Pinpoint the cell where the given text exists, returning its (X, Y) midpoint coordinate. 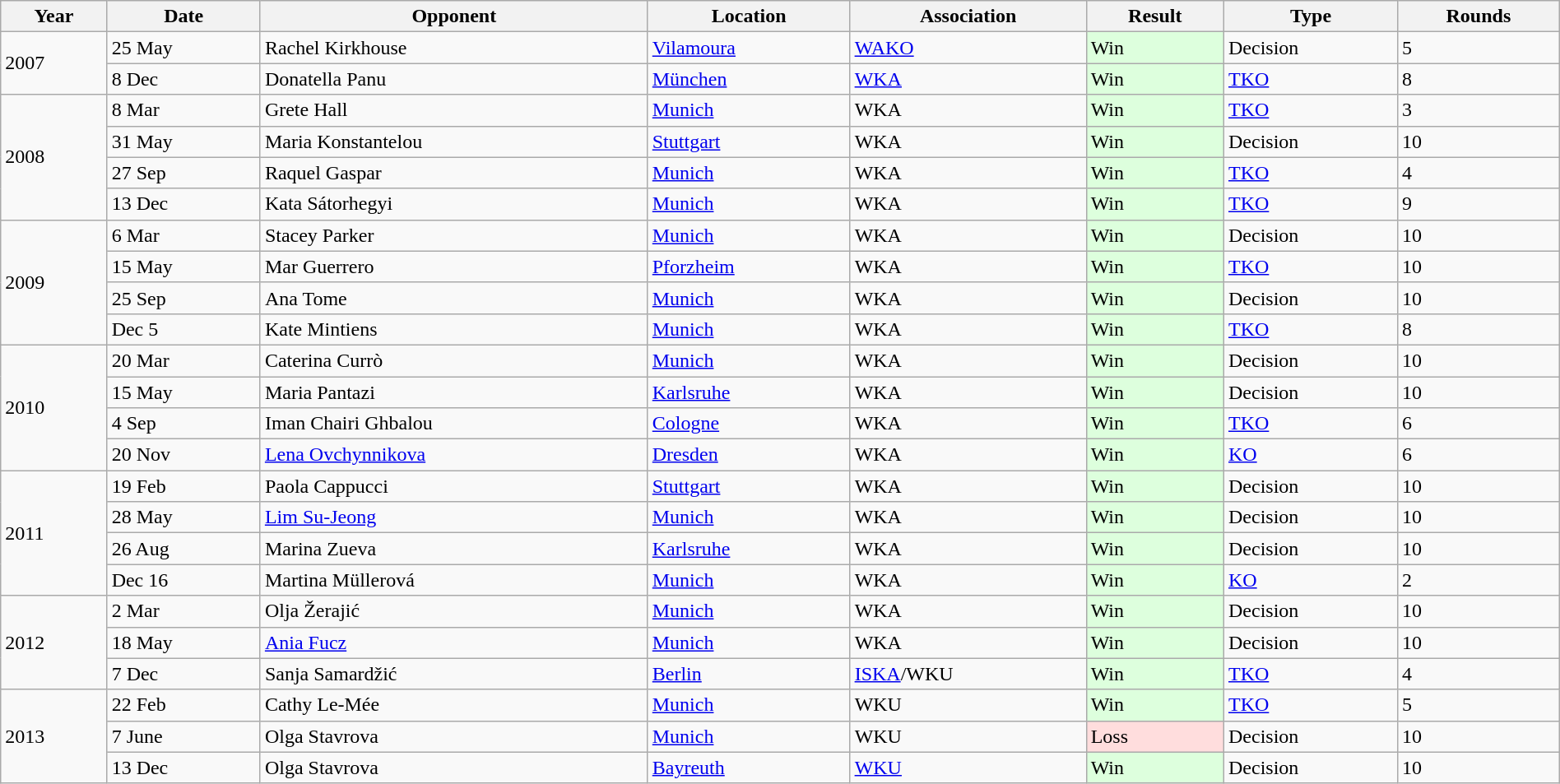
Dresden (749, 455)
27 Sep (183, 173)
Maria Pantazi (454, 392)
22 Feb (183, 705)
Grete Hall (454, 110)
2007 (54, 63)
Dec 16 (183, 580)
Sanja Samardžić (454, 674)
2 Mar (183, 611)
Kata Sátorhegyi (454, 204)
28 May (183, 517)
6 Mar (183, 235)
Lena Ovchynnikova (454, 455)
Caterina Currò (454, 360)
Paola Cappucci (454, 486)
Lim Su-Jeong (454, 517)
2012 (54, 643)
Berlin (749, 674)
Pforzheim (749, 267)
Bayreuth (749, 768)
Donatella Panu (454, 79)
31 May (183, 141)
Martina Müllerová (454, 580)
4 Sep (183, 424)
München (749, 79)
Vilamoura (749, 48)
Kate Mintiens (454, 329)
Olja Žerajić (454, 611)
Cologne (749, 424)
25 May (183, 48)
Opponent (454, 16)
Result (1155, 16)
2008 (54, 157)
Loss (1155, 736)
18 May (183, 643)
9 (1479, 204)
Iman Chairi Ghbalou (454, 424)
2009 (54, 282)
Date (183, 16)
Type (1310, 16)
Rachel Kirkhouse (454, 48)
8 Dec (183, 79)
Raquel Gaspar (454, 173)
Marina Zueva (454, 549)
2010 (54, 407)
2 (1479, 580)
Mar Guerrero (454, 267)
3 (1479, 110)
26 Aug (183, 549)
Dec 5 (183, 329)
Year (54, 16)
Cathy Le-Mée (454, 705)
7 Dec (183, 674)
2011 (54, 533)
2013 (54, 736)
8 Mar (183, 110)
20 Mar (183, 360)
7 June (183, 736)
WAKO (968, 48)
19 Feb (183, 486)
20 Nov (183, 455)
Rounds (1479, 16)
Ania Fucz (454, 643)
ISKA/WKU (968, 674)
Maria Konstantelou (454, 141)
Location (749, 16)
25 Sep (183, 298)
Ana Tome (454, 298)
Association (968, 16)
Stacey Parker (454, 235)
